Output the (x, y) coordinate of the center of the cell containing the given text.  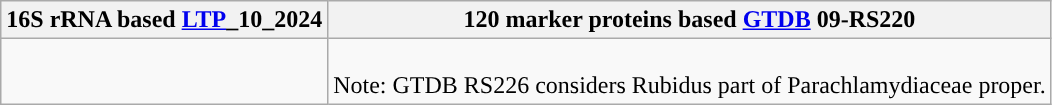
16S rRNA based LTP_10_2024 (164, 20)
120 marker proteins based GTDB 09-RS220 (690, 20)
Note: GTDB RS226 considers Rubidus part of Parachlamydiaceae proper. (690, 72)
